Pinpoint the cell where the given text exists, returning its (X, Y) midpoint coordinate. 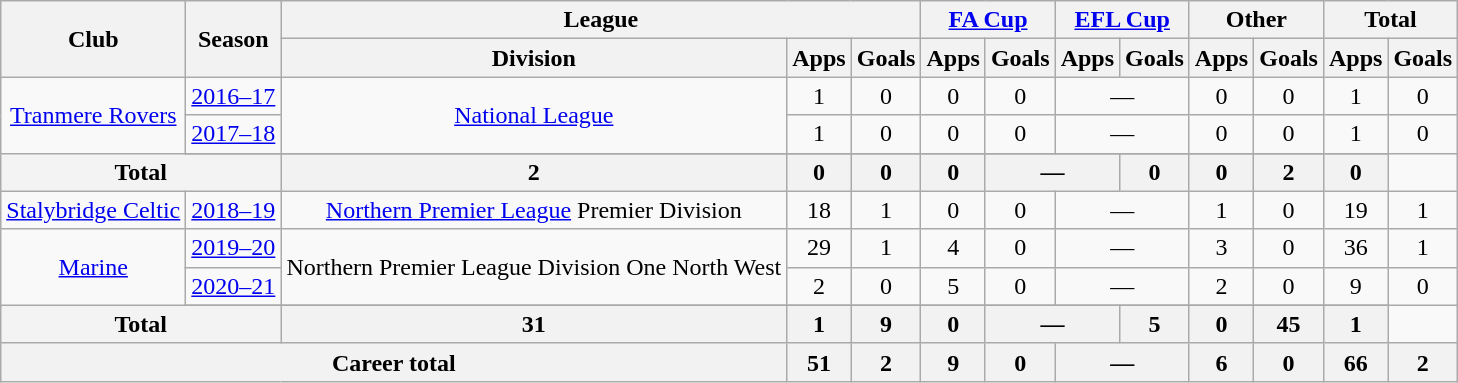
Division (534, 58)
Northern Premier League Premier Division (534, 210)
EFL Cup (1122, 20)
3 (1221, 248)
Season (234, 39)
League (601, 20)
Stalybridge Celtic (94, 210)
2018–19 (234, 210)
66 (1355, 362)
2017–18 (234, 134)
36 (1355, 248)
Career total (394, 362)
2020–21 (234, 286)
Tranmere Rovers (94, 115)
Marine (94, 267)
6 (1221, 362)
31 (534, 324)
4 (953, 248)
National League (534, 115)
19 (1355, 210)
Other (1256, 20)
45 (1289, 324)
2019–20 (234, 248)
2016–17 (234, 96)
FA Cup (988, 20)
18 (819, 210)
Club (94, 39)
51 (819, 362)
Northern Premier League Division One North West (534, 267)
29 (819, 248)
